Output the [X, Y] coordinate of the center of the cell containing the given text.  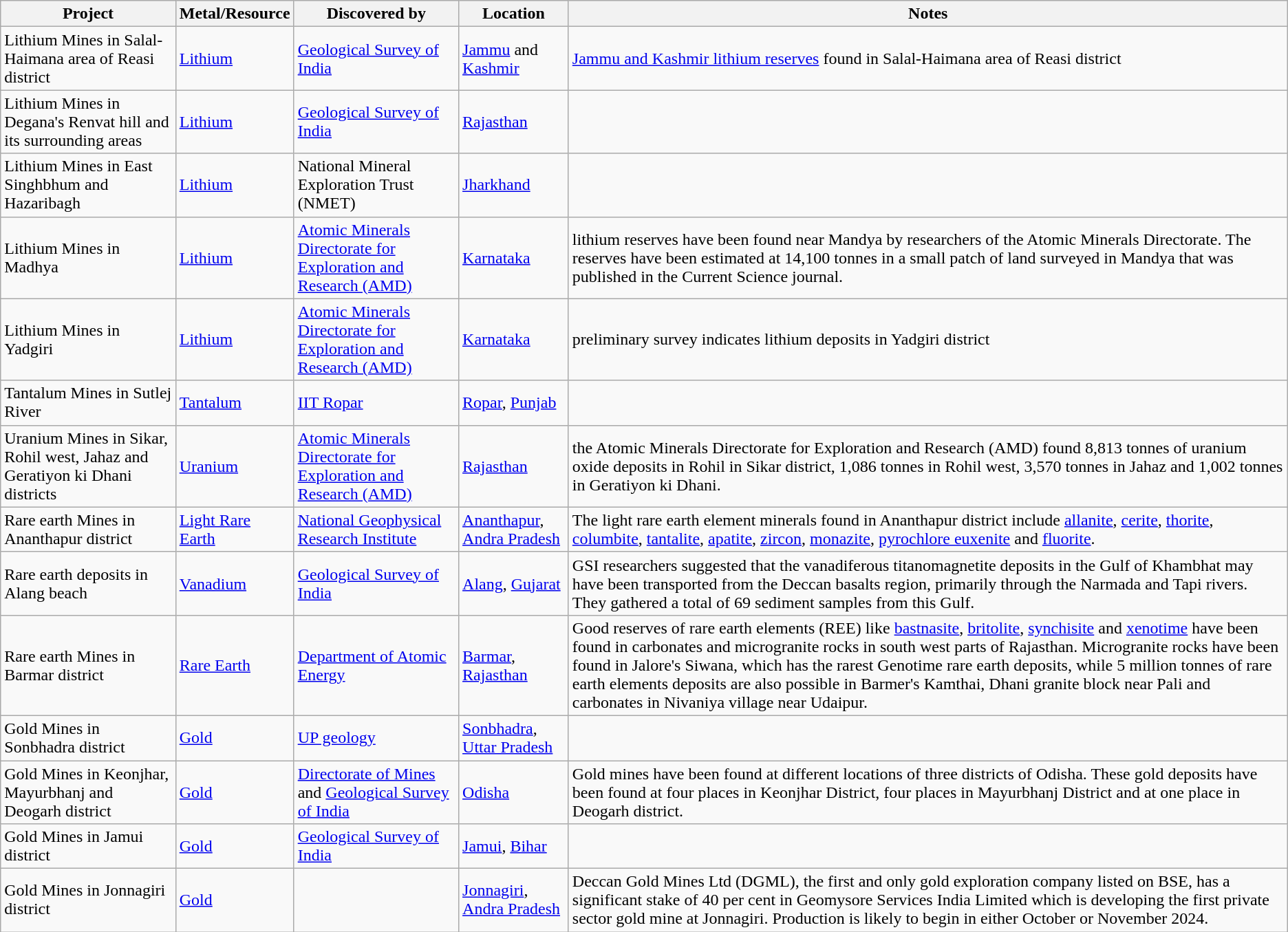
Project [88, 14]
Ananthapur, Andra Pradesh [514, 530]
Jamui, Bihar [514, 846]
Tantalum Mines in Sutlej River [88, 403]
Gold Mines in Jonnagiri district [88, 900]
Uranium [235, 466]
Ropar, Punjab [514, 403]
Lithium Mines in East Singhbhum and Hazaribagh [88, 185]
Gold Mines in Keonjhar, Mayurbhanj and Deogarh district [88, 792]
National Mineral Exploration Trust (NMET) [376, 185]
Sonbhadra, Uttar Pradesh [514, 737]
Rare earth deposits in Alang beach [88, 583]
Rare earth Mines in Barmar district [88, 665]
Lithium Mines in Yadgiri [88, 340]
Discovered by [376, 14]
Gold Mines in Jamui district [88, 846]
Lithium Mines in Salal-Haimana area of Reasi district [88, 58]
IIT Ropar [376, 403]
Lithium Mines in Madhya [88, 257]
Odisha [514, 792]
Barmar, Rajasthan [514, 665]
Rare Earth [235, 665]
Directorate of Mines and Geological Survey of India [376, 792]
Jammu and Kashmir lithium reserves found in Salal-Haimana area of Reasi district [927, 58]
preliminary survey indicates lithium deposits in Yadgiri district [927, 340]
Jharkhand [514, 185]
Tantalum [235, 403]
National Geophysical Research Institute [376, 530]
Vanadium [235, 583]
Notes [927, 14]
Jammu and Kashmir [514, 58]
Jonnagiri, Andra Pradesh [514, 900]
Location [514, 14]
Lithium Mines in Degana's Renvat hill and its surrounding areas [88, 122]
Gold Mines in Sonbhadra district [88, 737]
Alang, Gujarat [514, 583]
UP geology [376, 737]
Metal/Resource [235, 14]
Department of Atomic Energy [376, 665]
Rare earth Mines in Ananthapur district [88, 530]
Light Rare Earth [235, 530]
Uranium Mines in Sikar, Rohil west, Jahaz and Geratiyon ki Dhani districts [88, 466]
